Scan for the cell matching the given text and deliver its [x, y] coordinate at center. 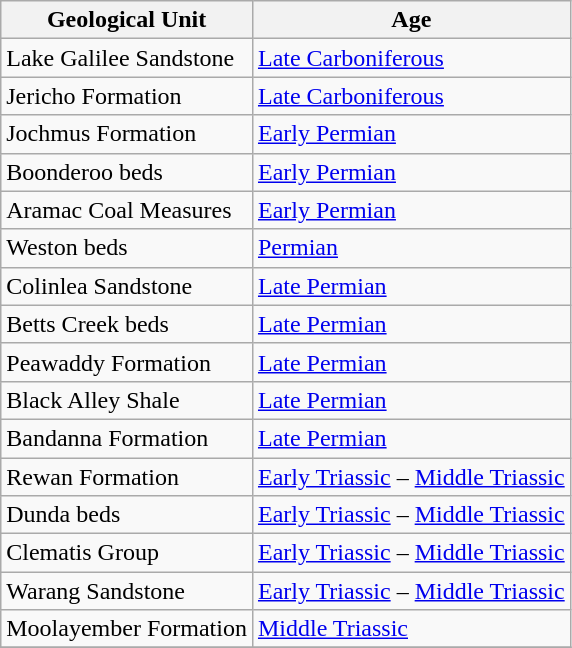
Betts Creek beds [127, 324]
Permian [411, 248]
Age [411, 20]
Colinlea Sandstone [127, 286]
Aramac Coal Measures [127, 210]
Weston beds [127, 248]
Moolayember Formation [127, 629]
Jochmus Formation [127, 134]
Middle Triassic [411, 629]
Bandanna Formation [127, 438]
Clematis Group [127, 553]
Black Alley Shale [127, 400]
Lake Galilee Sandstone [127, 58]
Dunda beds [127, 515]
Jericho Formation [127, 96]
Geological Unit [127, 20]
Peawaddy Formation [127, 362]
Warang Sandstone [127, 591]
Boonderoo beds [127, 172]
Rewan Formation [127, 477]
